Locate the cell with the specified text and output its (x, y) center coordinate. 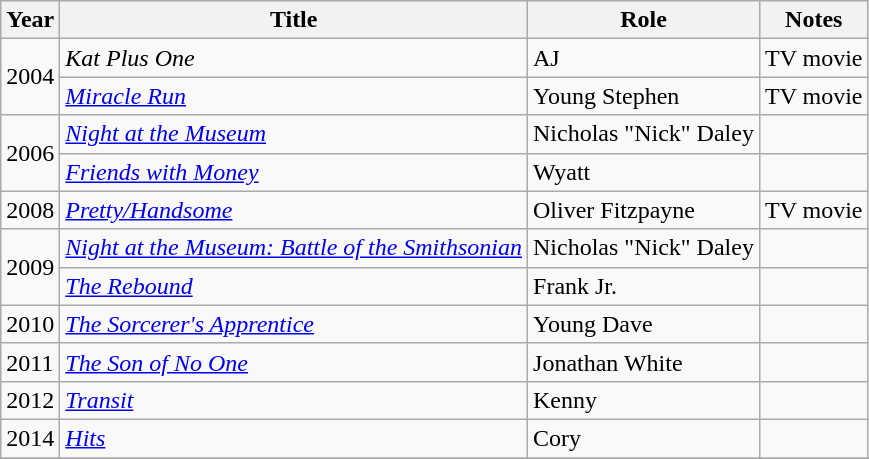
Frank Jr. (644, 286)
2008 (30, 210)
Night at the Museum (294, 134)
Oliver Fitzpayne (644, 210)
Hits (294, 438)
Miracle Run (294, 96)
The Son of No One (294, 362)
Young Stephen (644, 96)
Title (294, 20)
Kat Plus One (294, 58)
Wyatt (644, 172)
Transit (294, 400)
Year (30, 20)
2011 (30, 362)
2010 (30, 324)
2014 (30, 438)
Notes (814, 20)
Pretty/Handsome (294, 210)
The Rebound (294, 286)
Role (644, 20)
The Sorcerer's Apprentice (294, 324)
Kenny (644, 400)
Cory (644, 438)
2006 (30, 153)
2004 (30, 77)
2009 (30, 267)
Night at the Museum: Battle of the Smithsonian (294, 248)
Jonathan White (644, 362)
2012 (30, 400)
Young Dave (644, 324)
Friends with Money (294, 172)
AJ (644, 58)
